Locate the cell with the specified text and output its [X, Y] center coordinate. 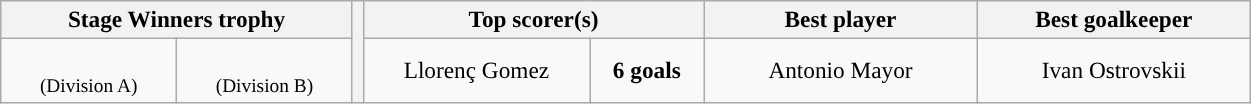
Top scorer(s) [534, 19]
6 goals [647, 70]
Ivan Ostrovskii [1114, 70]
Antonio Mayor [840, 70]
Best goalkeeper [1114, 19]
Stage Winners trophy [177, 19]
Best player [840, 19]
(Division B) [265, 70]
(Division A) [89, 70]
Llorenç Gomez [476, 70]
